For the text-containing cell, return its midpoint in [X, Y] coordinate format. 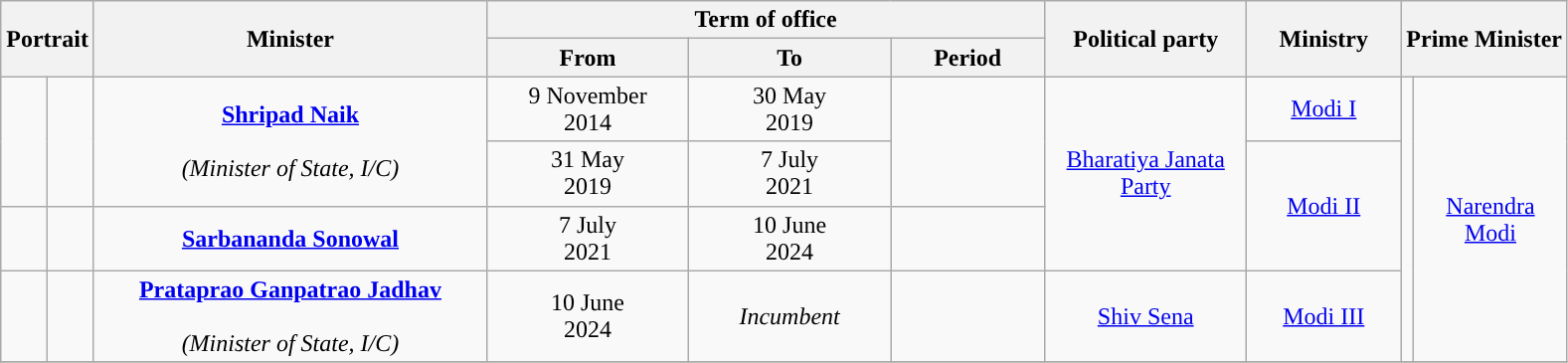
Prataprao Ganpatrao Jadhav(Minister of State, I/C) [290, 316]
31 May2019 [587, 173]
Narendra Modi [1489, 219]
Modi III [1324, 316]
Portrait [48, 39]
9 November2014 [587, 109]
Sarbananda Sonowal [290, 239]
From [587, 58]
Period [968, 58]
Incumbent [789, 316]
Bharatiya Janata Party [1145, 173]
Ministry [1324, 39]
Political party [1145, 39]
Minister [290, 39]
Modi II [1324, 206]
30 May2019 [789, 109]
Prime Minister [1484, 39]
Shripad Naik(Minister of State, I/C) [290, 141]
Term of office [766, 20]
To [789, 58]
Modi I [1324, 109]
Shiv Sena [1145, 316]
